Capture the cell that displays the provided text and extract its (x, y) central coordinate. 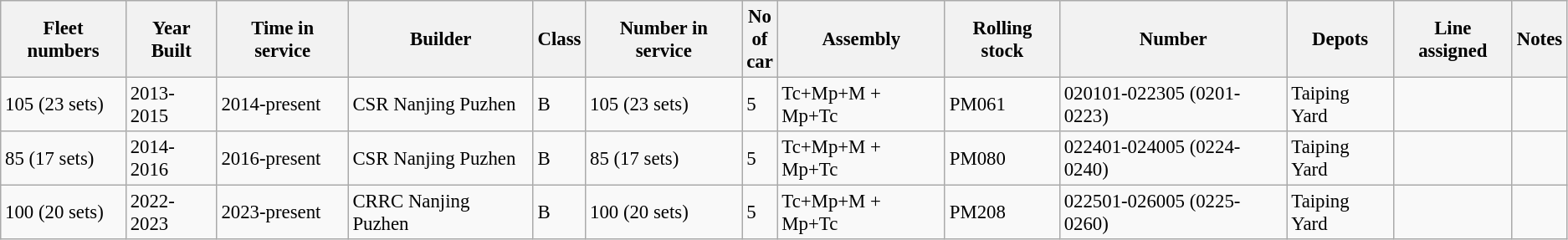
Fleet numbers (64, 39)
2023-present (283, 212)
2014-present (283, 105)
Notes (1540, 39)
Depots (1340, 39)
020101-022305 (0201-0223) (1173, 105)
2022-2023 (171, 212)
Line assigned (1453, 39)
PM080 (1002, 159)
Assembly (861, 39)
022501-026005 (0225-0260) (1173, 212)
Class (559, 39)
Year Built (171, 39)
2013-2015 (171, 105)
Builder (440, 39)
PM208 (1002, 212)
2016-present (283, 159)
022401-024005 (0224-0240) (1173, 159)
No of car (760, 39)
Time in service (283, 39)
Rolling stock (1002, 39)
Number in service (664, 39)
PM061 (1002, 105)
Number (1173, 39)
2014-2016 (171, 159)
CRRC Nanjing Puzhen (440, 212)
